Provide the (x, y) coordinate of the cell's center where the given text is located.  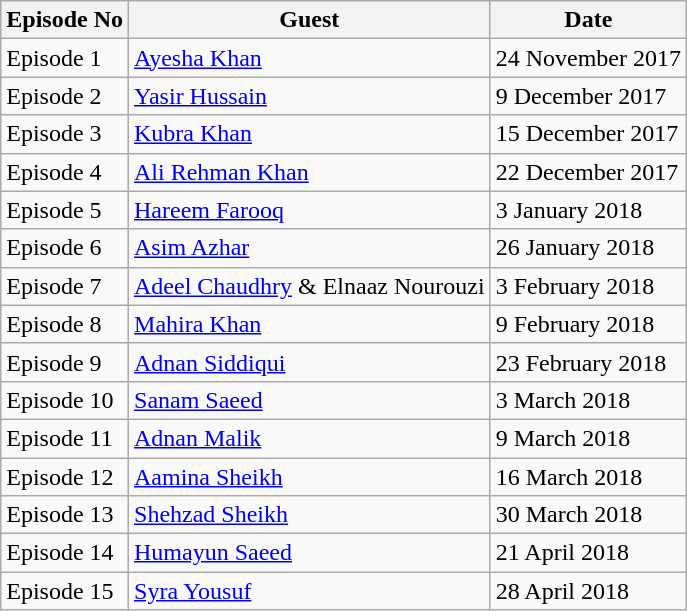
28 April 2018 (588, 591)
9 December 2017 (588, 96)
Episode 13 (65, 515)
Episode 12 (65, 477)
Humayun Saeed (310, 553)
3 February 2018 (588, 286)
Adnan Siddiqui (310, 362)
Kubra Khan (310, 134)
Episode 7 (65, 286)
Episode 8 (65, 324)
Episode 10 (65, 400)
Episode 5 (65, 210)
Adeel Chaudhry & Elnaaz Nourouzi (310, 286)
Yasir Hussain (310, 96)
22 December 2017 (588, 172)
Shehzad Sheikh (310, 515)
Ali Rehman Khan (310, 172)
Episode 15 (65, 591)
Episode 11 (65, 438)
Episode 1 (65, 58)
Aamina Sheikh (310, 477)
16 March 2018 (588, 477)
Syra Yousuf (310, 591)
Episode 4 (65, 172)
30 March 2018 (588, 515)
Sanam Saeed (310, 400)
Episode 9 (65, 362)
9 February 2018 (588, 324)
Episode 2 (65, 96)
3 March 2018 (588, 400)
21 April 2018 (588, 553)
Adnan Malik (310, 438)
15 December 2017 (588, 134)
Ayesha Khan (310, 58)
3 January 2018 (588, 210)
Episode 6 (65, 248)
23 February 2018 (588, 362)
Episode 14 (65, 553)
Episode 3 (65, 134)
24 November 2017 (588, 58)
26 January 2018 (588, 248)
9 March 2018 (588, 438)
Mahira Khan (310, 324)
Hareem Farooq (310, 210)
Guest (310, 20)
Date (588, 20)
Asim Azhar (310, 248)
Episode No (65, 20)
